Locate the cell with the specified text and output its [x, y] center coordinate. 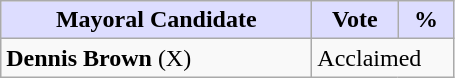
% [426, 20]
Vote [355, 20]
Acclaimed [383, 58]
Mayoral Candidate [156, 20]
Dennis Brown (X) [156, 58]
